Find where the given text appears and provide that cell's center as [X, Y] coordinate. 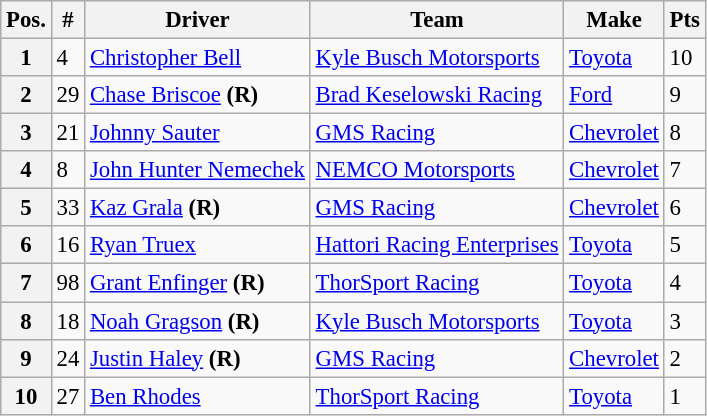
Make [614, 20]
Driver [198, 20]
Pos. [26, 20]
NEMCO Motorsports [437, 170]
33 [68, 208]
Christopher Bell [198, 58]
16 [68, 245]
Ben Rhodes [198, 396]
Brad Keselowski Racing [437, 95]
Ford [614, 95]
Noah Gragson (R) [198, 321]
Chase Briscoe (R) [198, 95]
29 [68, 95]
18 [68, 321]
Kaz Grala (R) [198, 208]
Grant Enfinger (R) [198, 283]
Johnny Sauter [198, 133]
Ryan Truex [198, 245]
Team [437, 20]
21 [68, 133]
24 [68, 358]
Hattori Racing Enterprises [437, 245]
Justin Haley (R) [198, 358]
# [68, 20]
98 [68, 283]
Pts [684, 20]
John Hunter Nemechek [198, 170]
27 [68, 396]
